Find where the given text appears and provide that cell's center as [x, y] coordinate. 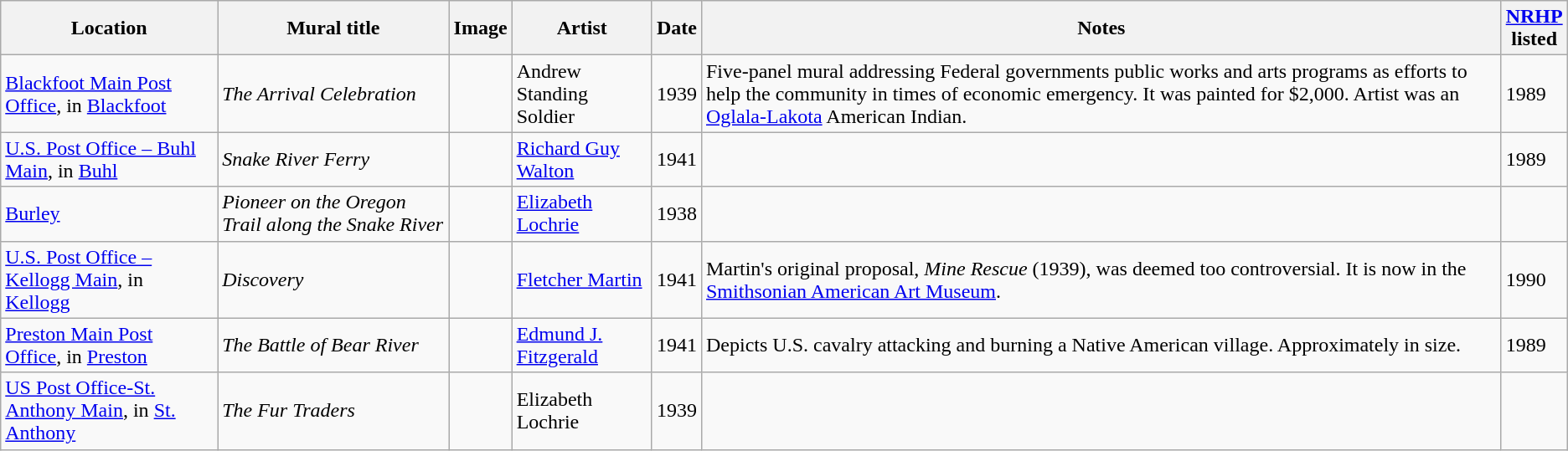
1990 [1534, 279]
The Battle of Bear River [333, 345]
Andrew Standing Soldier [581, 94]
Date [677, 28]
Martin's original proposal, Mine Rescue (1939), was deemed too controversial. It is now in the Smithsonian American Art Museum. [1101, 279]
The Fur Traders [333, 411]
U.S. Post Office – Buhl Main, in Buhl [109, 159]
Burley [109, 214]
Artist [581, 28]
U.S. Post Office – Kellogg Main, in Kellogg [109, 279]
Image [481, 28]
Blackfoot Main Post Office, in Blackfoot [109, 94]
US Post Office-St. Anthony Main, in St. Anthony [109, 411]
Discovery [333, 279]
Location [109, 28]
Fletcher Martin [581, 279]
Depicts U.S. cavalry attacking and burning a Native American village. Approximately in size. [1101, 345]
Edmund J. Fitzgerald [581, 345]
Preston Main Post Office, in Preston [109, 345]
NRHPlisted [1534, 28]
The Arrival Celebration [333, 94]
Mural title [333, 28]
Snake River Ferry [333, 159]
Pioneer on the Oregon Trail along the Snake River [333, 214]
Notes [1101, 28]
1938 [677, 214]
Richard Guy Walton [581, 159]
